Output the (X, Y) coordinate of the center of the cell containing the given text.  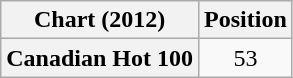
Chart (2012) (100, 20)
Position (246, 20)
53 (246, 58)
Canadian Hot 100 (100, 58)
